Extract the (x, y) coordinate from the center of the cell holding the provided text.  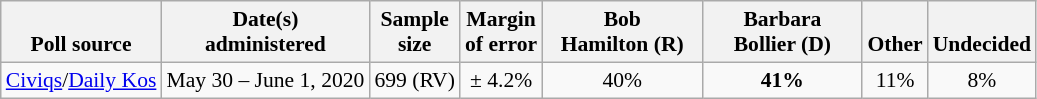
May 30 – June 1, 2020 (265, 80)
11% (894, 80)
BobHamilton (R) (622, 32)
BarbaraBollier (D) (782, 32)
Date(s)administered (265, 32)
41% (782, 80)
Other (894, 32)
Samplesize (414, 32)
Undecided (982, 32)
699 (RV) (414, 80)
Civiqs/Daily Kos (82, 80)
40% (622, 80)
Poll source (82, 32)
Marginof error (501, 32)
8% (982, 80)
± 4.2% (501, 80)
